From the cell containing the given text, extract its center point as [x, y] coordinate. 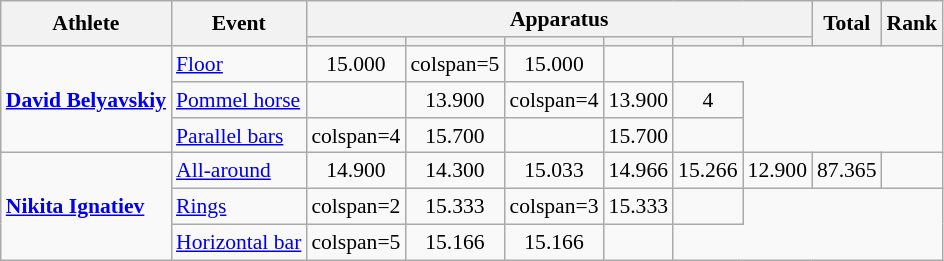
14.966 [638, 171]
David Belyavskiy [86, 100]
15.033 [554, 171]
Rings [238, 207]
colspan=3 [554, 207]
14.300 [454, 171]
4 [708, 100]
Nikita Ignatiev [86, 206]
Floor [238, 64]
14.900 [356, 171]
Event [238, 24]
Athlete [86, 24]
All-around [238, 171]
Pommel horse [238, 100]
Apparatus [559, 19]
15.266 [708, 171]
87.365 [846, 171]
Parallel bars [238, 136]
Total [846, 24]
12.900 [778, 171]
colspan=2 [356, 207]
Rank [912, 24]
Horizontal bar [238, 243]
